Pinpoint the cell where the given text exists, returning its [X, Y] midpoint coordinate. 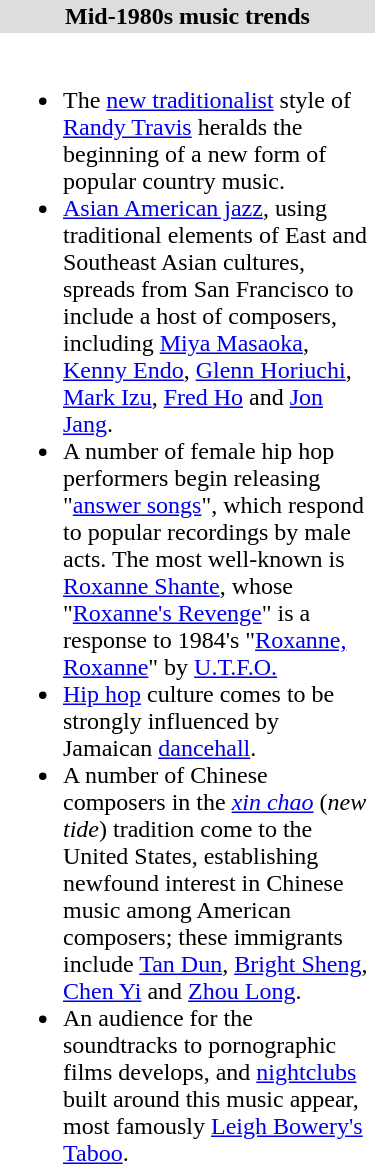
Mid-1980s music trends [188, 16]
